From the cell containing the given text, extract its center point as [x, y] coordinate. 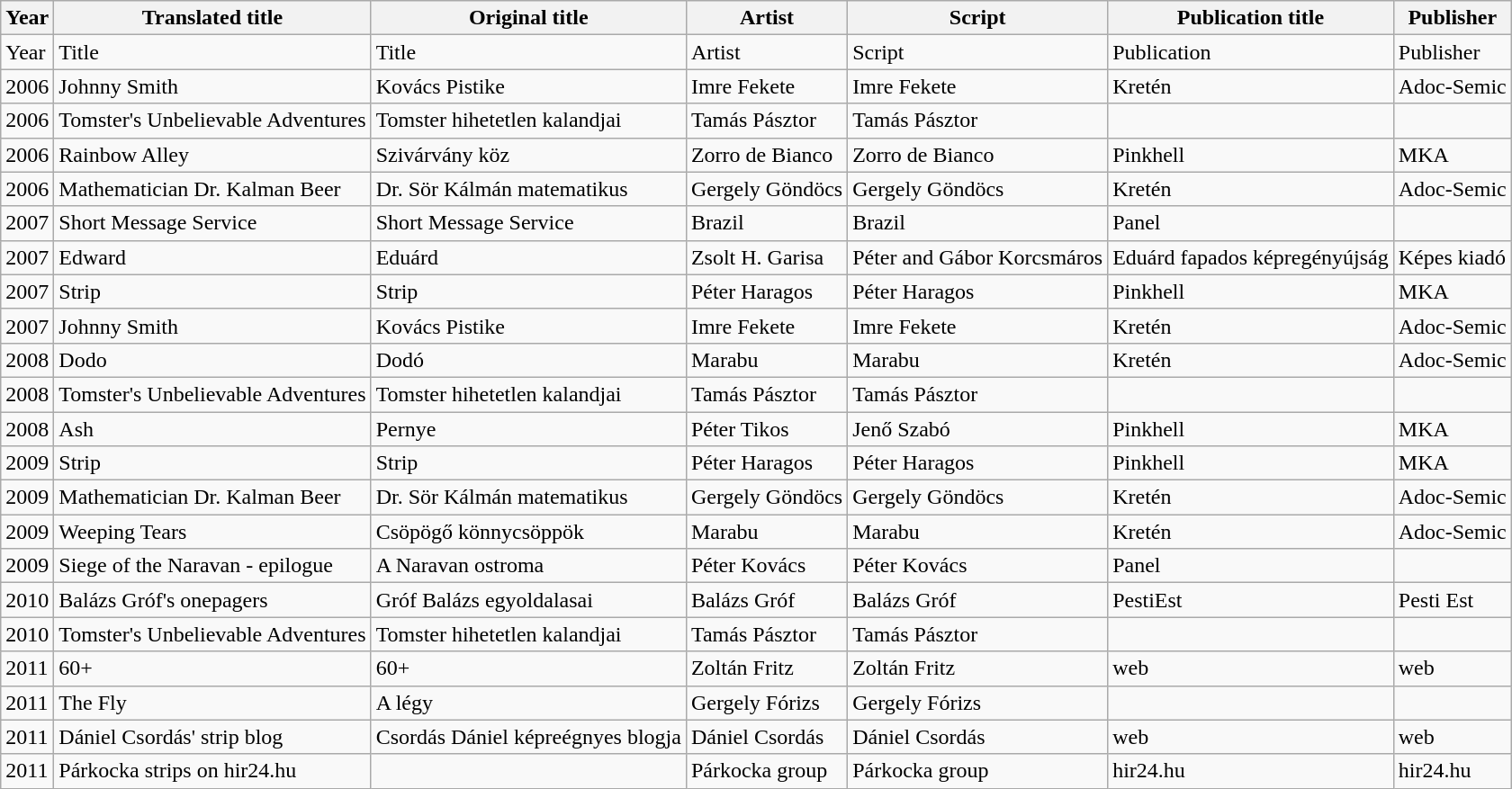
Párkocka strips on hir24.hu [212, 771]
A Naravan ostroma [528, 566]
Publication [1251, 52]
Szivárvány köz [528, 155]
Pernye [528, 429]
Rainbow Alley [212, 155]
Gróf Balázs egyoldalasai [528, 600]
Edward [212, 257]
Eduárd fapados képregényújság [1251, 257]
Publication title [1251, 18]
PestiEst [1251, 600]
Jenő Szabó [977, 429]
Csordás Dániel képreégnyes blogja [528, 737]
Péter and Gábor Korcsmáros [977, 257]
Dániel Csordás' strip blog [212, 737]
Dodó [528, 360]
Ash [212, 429]
Eduárd [528, 257]
A légy [528, 703]
Képes kiadó [1453, 257]
Pesti Est [1453, 600]
Original title [528, 18]
Zsolt H. Garisa [767, 257]
Dodo [212, 360]
Balázs Gróf's onepagers [212, 600]
The Fly [212, 703]
Siege of the Naravan - epilogue [212, 566]
Translated title [212, 18]
Péter Tikos [767, 429]
Weeping Tears [212, 532]
Csöpögő könnycsöppök [528, 532]
